Return the (X, Y) coordinate for the center point of the cell that contains the specified text.  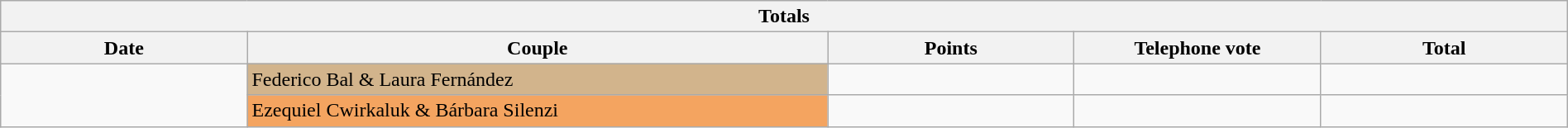
Total (1444, 48)
Ezequiel Cwirkaluk & Bárbara Silenzi (538, 111)
Couple (538, 48)
Date (124, 48)
Federico Bal & Laura Fernández (538, 79)
Points (951, 48)
Totals (784, 17)
Telephone vote (1198, 48)
